Extract the [x, y] coordinate from the center of the cell holding the provided text.  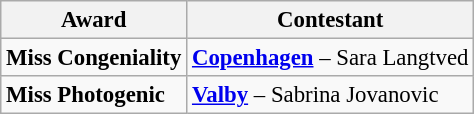
Valby – Sabrina Jovanovic [330, 95]
Contestant [330, 20]
Award [94, 20]
Miss Congeniality [94, 58]
Copenhagen – Sara Langtved [330, 58]
Miss Photogenic [94, 95]
